Return (x, y) of the center of cell containing provided text 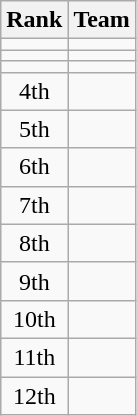
7th (34, 205)
9th (34, 281)
8th (34, 243)
Team (102, 20)
5th (34, 129)
6th (34, 167)
11th (34, 357)
10th (34, 319)
4th (34, 91)
12th (34, 395)
Rank (34, 20)
